Pinpoint the cell where the given text exists, returning its [x, y] midpoint coordinate. 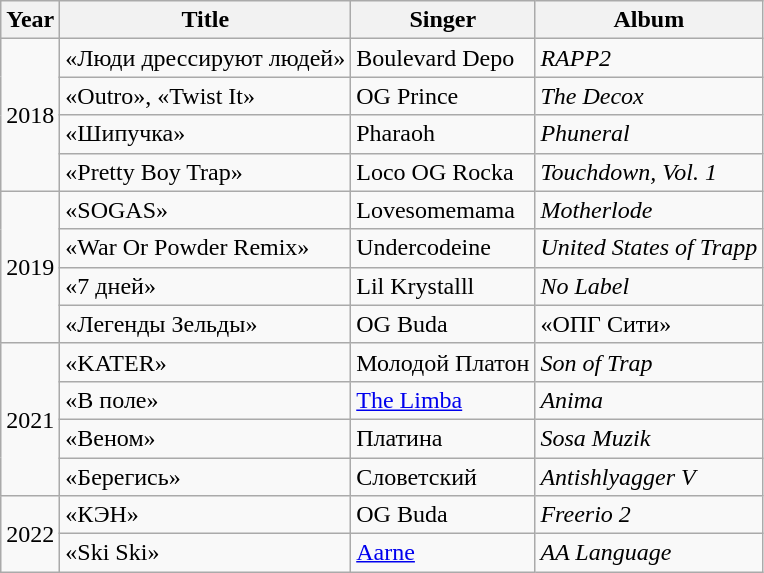
Phuneral [649, 134]
AA Language [649, 553]
«Pretty Boy Trap» [206, 172]
Freerio 2 [649, 515]
«Outro», «Twist It» [206, 96]
2018 [30, 115]
The Decox [649, 96]
No Label [649, 286]
«Шипучка» [206, 134]
Aarne [443, 553]
Loco OG Rocka [443, 172]
Словетский [443, 477]
«War Or Powder Remix» [206, 248]
«Люди дрессируют людей» [206, 58]
2019 [30, 267]
United States of Trapp [649, 248]
Undercodeine [443, 248]
Sosa Muzik [649, 438]
«SOGAS» [206, 210]
Boulevard Depo [443, 58]
Anima [649, 400]
«Берегись» [206, 477]
Motherlode [649, 210]
Son of Trap [649, 362]
2021 [30, 419]
Lovesomemama [443, 210]
OG Prince [443, 96]
The Limba [443, 400]
«7 дней» [206, 286]
2022 [30, 534]
Lil Krystalll [443, 286]
Молодой Платон [443, 362]
Pharaoh [443, 134]
Touchdown, Vol. 1 [649, 172]
RAPP2 [649, 58]
Singer [443, 20]
Antishlyagger V [649, 477]
«Веном» [206, 438]
Year [30, 20]
«В поле» [206, 400]
Album [649, 20]
Платина [443, 438]
«КЭН» [206, 515]
«KATER» [206, 362]
«Ski Ski» [206, 553]
Title [206, 20]
«ОПГ Сити» [649, 324]
«Легенды Зельды» [206, 324]
